Identify which cell holds the provided text, then report its (X, Y) central coordinate. 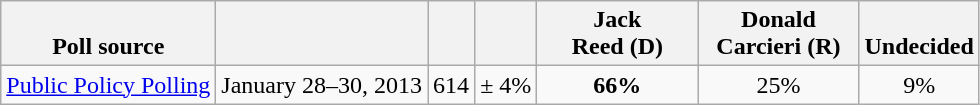
Public Policy Polling (108, 85)
JackReed (D) (618, 34)
January 28–30, 2013 (322, 85)
25% (778, 85)
9% (919, 85)
DonaldCarcieri (R) (778, 34)
Poll source (108, 34)
614 (452, 85)
Undecided (919, 34)
66% (618, 85)
± 4% (506, 85)
